Detect which cell encompasses the target text, then output its (x, y) center coordinate. 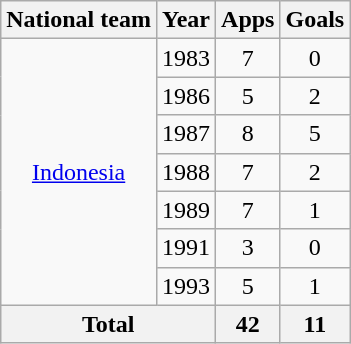
1983 (186, 58)
1989 (186, 210)
National team (79, 20)
Year (186, 20)
1986 (186, 96)
Total (108, 324)
11 (315, 324)
Indonesia (79, 172)
Apps (248, 20)
3 (248, 248)
Goals (315, 20)
1987 (186, 134)
1993 (186, 286)
8 (248, 134)
1991 (186, 248)
1988 (186, 172)
42 (248, 324)
